Determine the [X, Y] coordinate at the center of the cell enclosing the given text.  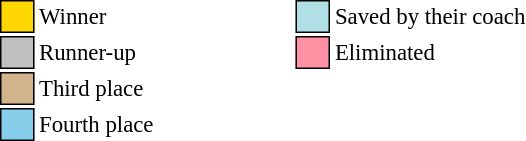
Runner-up [96, 52]
Fourth place [96, 124]
Saved by their coach [430, 16]
Third place [96, 88]
Eliminated [430, 52]
Winner [96, 16]
